Extract the (x, y) coordinate from the center of the cell holding the provided text.  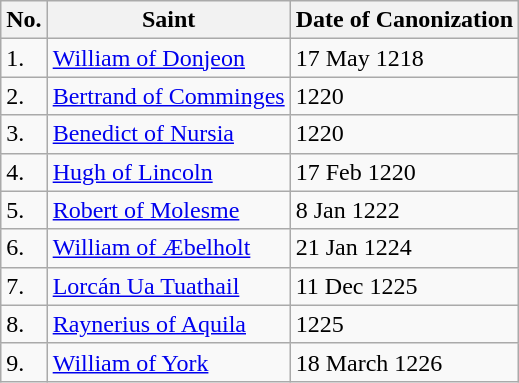
3. (24, 134)
21 Jan 1224 (404, 248)
Saint (168, 20)
Robert of Molesme (168, 210)
2. (24, 96)
1. (24, 58)
William of York (168, 362)
4. (24, 172)
William of Donjeon (168, 58)
1225 (404, 324)
17 May 1218 (404, 58)
9. (24, 362)
Benedict of Nursia (168, 134)
Lorcán Ua Tuathail (168, 286)
8. (24, 324)
8 Jan 1222 (404, 210)
17 Feb 1220 (404, 172)
7. (24, 286)
Raynerius of Aquila (168, 324)
No. (24, 20)
5. (24, 210)
6. (24, 248)
11 Dec 1225 (404, 286)
Hugh of Lincoln (168, 172)
Bertrand of Comminges (168, 96)
William of Æbelholt (168, 248)
18 March 1226 (404, 362)
Date of Canonization (404, 20)
